Determine the (x, y) coordinate at the center of the cell enclosing the given text.  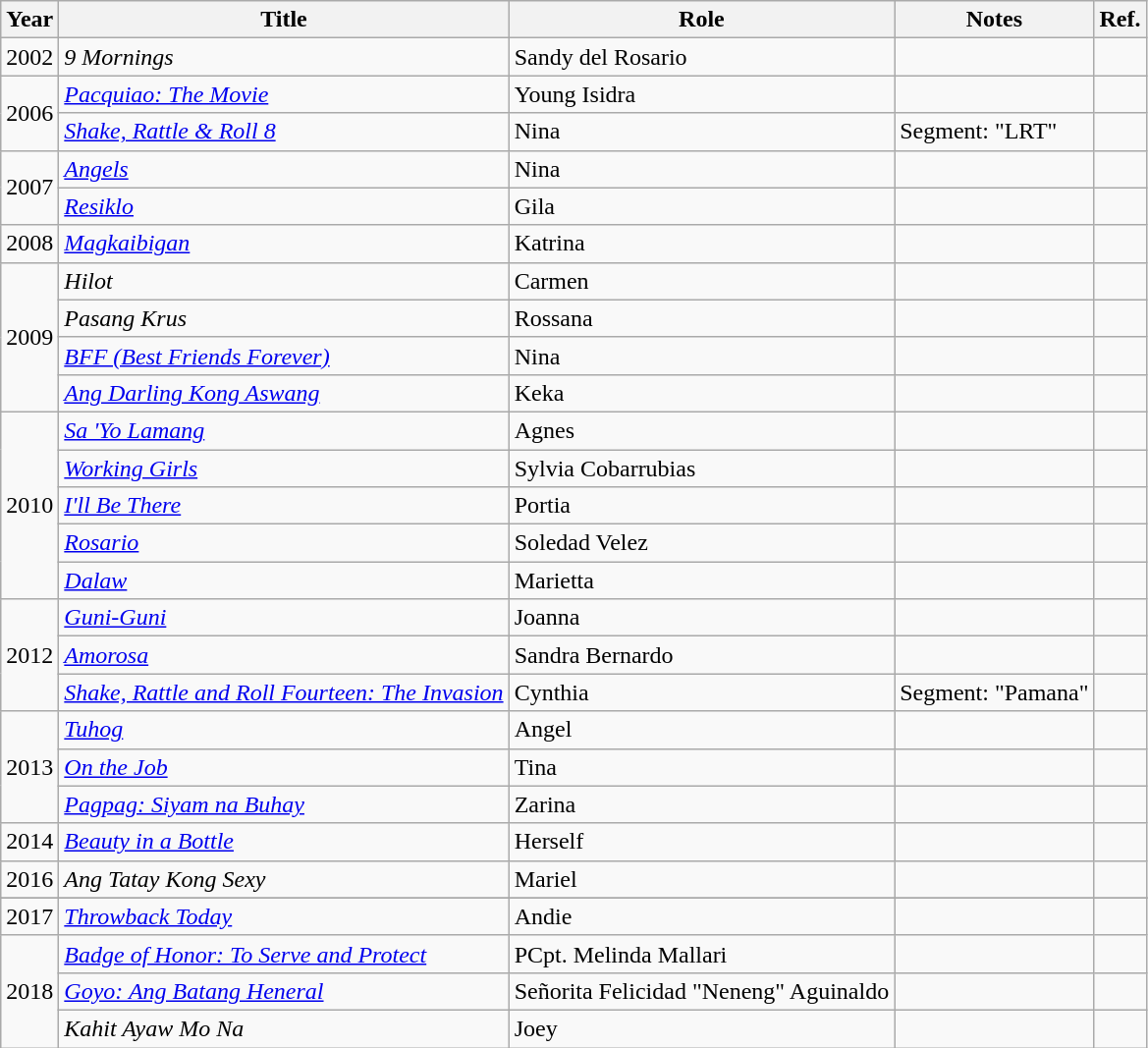
Title (284, 20)
Guni-Guni (284, 618)
Role (701, 20)
Tina (701, 767)
2002 (29, 57)
Mariel (701, 879)
2016 (29, 879)
Pasang Krus (284, 318)
2010 (29, 505)
Ang Tatay Kong Sexy (284, 879)
Beauty in a Bottle (284, 842)
9 Mornings (284, 57)
Tuhog (284, 730)
Joanna (701, 618)
2007 (29, 188)
2014 (29, 842)
Angels (284, 169)
Shake, Rattle & Roll 8 (284, 132)
2012 (29, 655)
Ref. (1120, 20)
Goyo: Ang Batang Heneral (284, 991)
2006 (29, 113)
Kahit Ayaw Mo Na (284, 1028)
2008 (29, 244)
On the Job (284, 767)
Young Isidra (701, 94)
PCpt. Melinda Mallari (701, 954)
Andie (701, 916)
Badge of Honor: To Serve and Protect (284, 954)
Sandra Bernardo (701, 655)
Portia (701, 506)
BFF (Best Friends Forever) (284, 356)
Katrina (701, 244)
Sa 'Yo Lamang (284, 430)
Amorosa (284, 655)
Pagpag: Siyam na Buhay (284, 804)
2018 (29, 991)
Throwback Today (284, 916)
Sylvia Cobarrubias (701, 469)
Notes (994, 20)
Year (29, 20)
2017 (29, 916)
Magkaibigan (284, 244)
Pacquiao: The Movie (284, 94)
I'll Be There (284, 506)
Working Girls (284, 469)
Zarina (701, 804)
Señorita Felicidad "Neneng" Aguinaldo (701, 991)
2009 (29, 337)
Segment: "LRT" (994, 132)
Rosario (284, 543)
Resiklo (284, 206)
Carmen (701, 281)
Dalaw (284, 580)
Segment: "Pamana" (994, 692)
Rossana (701, 318)
Ang Darling Kong Aswang (284, 393)
Sandy del Rosario (701, 57)
Cynthia (701, 692)
Gila (701, 206)
Agnes (701, 430)
Shake, Rattle and Roll Fourteen: The Invasion (284, 692)
Soledad Velez (701, 543)
Marietta (701, 580)
Herself (701, 842)
Joey (701, 1028)
Keka (701, 393)
Angel (701, 730)
Hilot (284, 281)
2013 (29, 767)
